Return the (X, Y) coordinate for the center point of the cell that contains the specified text.  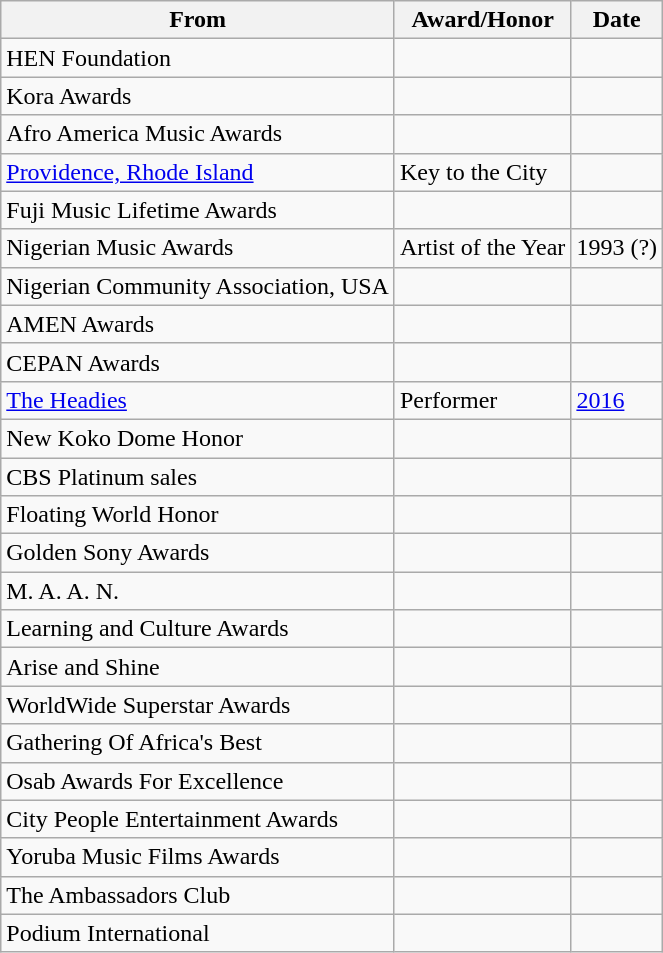
CBS Platinum sales (198, 477)
Fuji Music Lifetime Awards (198, 210)
M. A. A. N. (198, 591)
Date (617, 20)
Floating World Honor (198, 515)
Osab Awards For Excellence (198, 781)
Learning and Culture Awards (198, 629)
Award/Honor (482, 20)
Kora Awards (198, 96)
Key to the City (482, 172)
AMEN Awards (198, 324)
Nigerian Music Awards (198, 248)
Nigerian Community Association, USA (198, 286)
The Ambassadors Club (198, 895)
Yoruba Music Films Awards (198, 857)
1993 (?) (617, 248)
Gathering Of Africa's Best (198, 743)
WorldWide Superstar Awards (198, 705)
HEN Foundation (198, 58)
Golden Sony Awards (198, 553)
Performer (482, 400)
New Koko Dome Honor (198, 438)
Providence, Rhode Island (198, 172)
Afro America Music Awards (198, 134)
Podium International (198, 933)
The Headies (198, 400)
City People Entertainment Awards (198, 819)
Artist of the Year (482, 248)
2016 (617, 400)
Arise and Shine (198, 667)
From (198, 20)
CEPAN Awards (198, 362)
